Return the [X, Y] coordinate for the center point of the cell that contains the specified text.  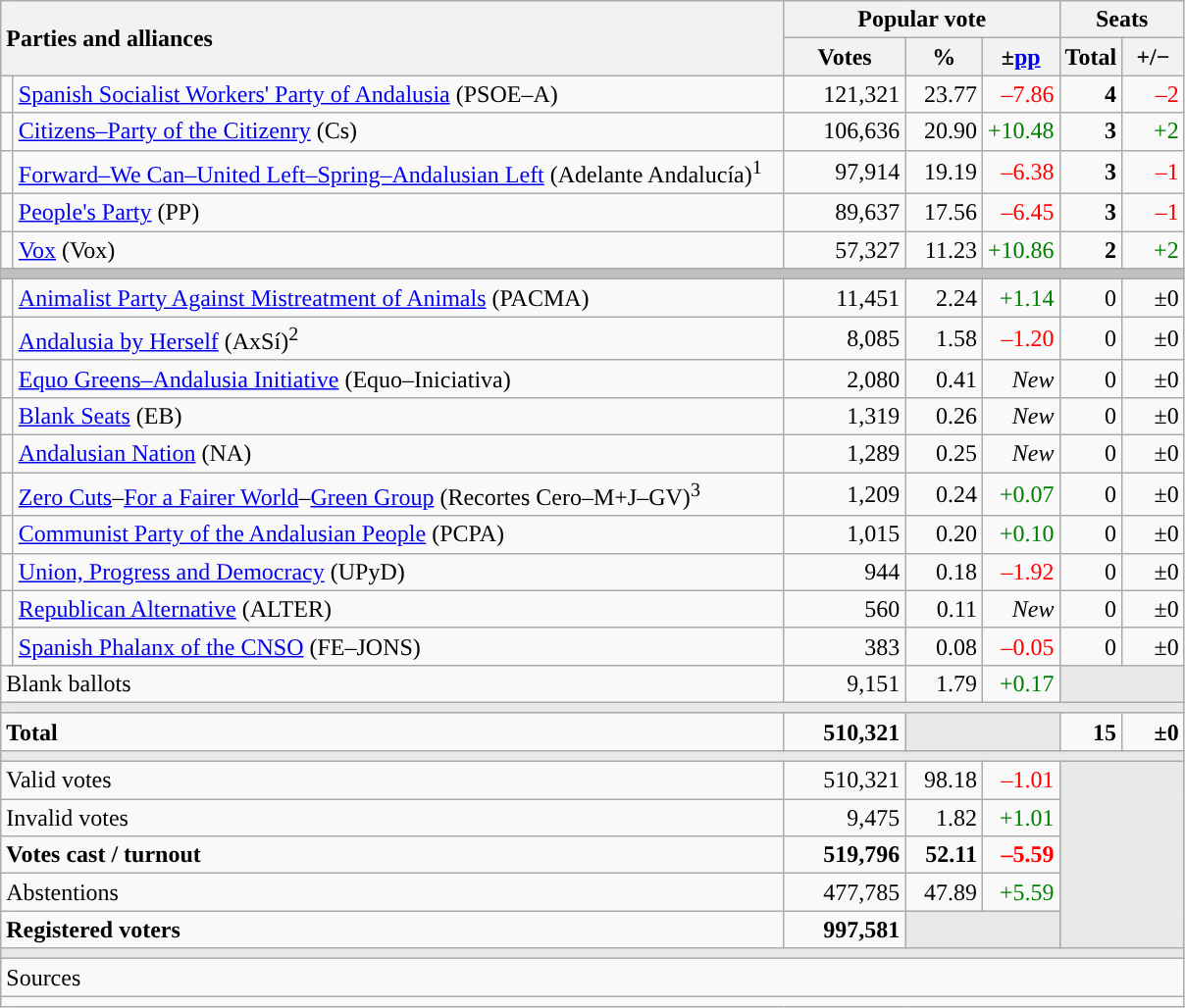
121,321 [845, 94]
–1.01 [1020, 781]
2 [1091, 250]
997,581 [845, 930]
89,637 [845, 213]
0.11 [944, 609]
Blank ballots [392, 683]
47.89 [944, 892]
–2 [1154, 94]
Votes [845, 57]
560 [845, 609]
11,451 [845, 298]
2,080 [845, 378]
0.24 [944, 494]
11.23 [944, 250]
15 [1091, 731]
57,327 [845, 250]
Spanish Phalanx of the CNSO (FE–JONS) [398, 646]
0.25 [944, 453]
1,015 [845, 534]
People's Party (PP) [398, 213]
Parties and alliances [392, 38]
–7.86 [1020, 94]
Andalusia by Herself (AxSí)2 [398, 339]
–6.38 [1020, 173]
19.19 [944, 173]
+0.10 [1020, 534]
Valid votes [392, 781]
23.77 [944, 94]
Equo Greens–Andalusia Initiative (Equo–Iniciativa) [398, 378]
1.82 [944, 818]
0.41 [944, 378]
477,785 [845, 892]
519,796 [845, 855]
+10.48 [1020, 131]
+1.14 [1020, 298]
–0.05 [1020, 646]
1.79 [944, 683]
+/− [1154, 57]
Animalist Party Against Mistreatment of Animals (PACMA) [398, 298]
Forward–We Can–United Left–Spring–Andalusian Left (Adelante Andalucía)1 [398, 173]
383 [845, 646]
Republican Alternative (ALTER) [398, 609]
1.58 [944, 339]
1,209 [845, 494]
–5.59 [1020, 855]
2.24 [944, 298]
Union, Progress and Democracy (UPyD) [398, 572]
9,475 [845, 818]
98.18 [944, 781]
+0.17 [1020, 683]
Zero Cuts–For a Fairer World–Green Group (Recortes Cero–M+J–GV)3 [398, 494]
+10.86 [1020, 250]
17.56 [944, 213]
Spanish Socialist Workers' Party of Andalusia (PSOE–A) [398, 94]
8,085 [845, 339]
0.20 [944, 534]
20.90 [944, 131]
Sources [592, 978]
1,319 [845, 416]
106,636 [845, 131]
Abstentions [392, 892]
–1.20 [1020, 339]
52.11 [944, 855]
Blank Seats (EB) [398, 416]
±pp [1020, 57]
+5.59 [1020, 892]
Popular vote [922, 20]
Vox (Vox) [398, 250]
% [944, 57]
Invalid votes [392, 818]
97,914 [845, 173]
944 [845, 572]
0.26 [944, 416]
9,151 [845, 683]
Seats [1122, 20]
1,289 [845, 453]
Votes cast / turnout [392, 855]
Communist Party of the Andalusian People (PCPA) [398, 534]
+0.07 [1020, 494]
+1.01 [1020, 818]
Registered voters [392, 930]
0.08 [944, 646]
Citizens–Party of the Citizenry (Cs) [398, 131]
0.18 [944, 572]
–1.92 [1020, 572]
Andalusian Nation (NA) [398, 453]
–6.45 [1020, 213]
4 [1091, 94]
